Find where the given text appears and provide that cell's center as (X, Y) coordinate. 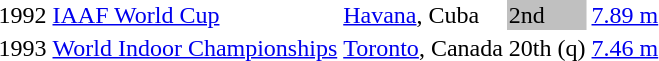
IAAF World Cup (195, 15)
Havana, Cuba (424, 15)
2nd (547, 15)
